Output the (X, Y) coordinate of the center of the cell containing the given text.  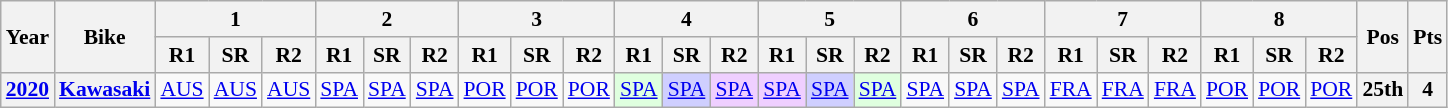
Bike (104, 36)
2020 (28, 90)
Year (28, 36)
1 (235, 19)
25th (1382, 90)
6 (972, 19)
Pos (1382, 36)
2 (386, 19)
8 (1279, 19)
5 (830, 19)
3 (537, 19)
Kawasaki (104, 90)
7 (1123, 19)
Pts (1428, 36)
